Capture the cell that displays the provided text and extract its [X, Y] central coordinate. 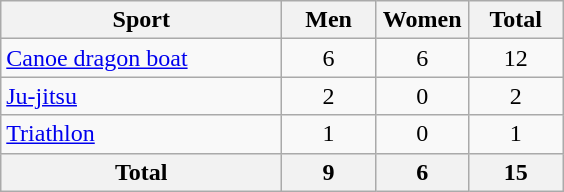
Sport [142, 20]
Women [422, 20]
Canoe dragon boat [142, 58]
Triathlon [142, 134]
9 [329, 172]
12 [516, 58]
15 [516, 172]
Men [329, 20]
Ju-jitsu [142, 96]
